Find where the given text appears and provide that cell's center as [x, y] coordinate. 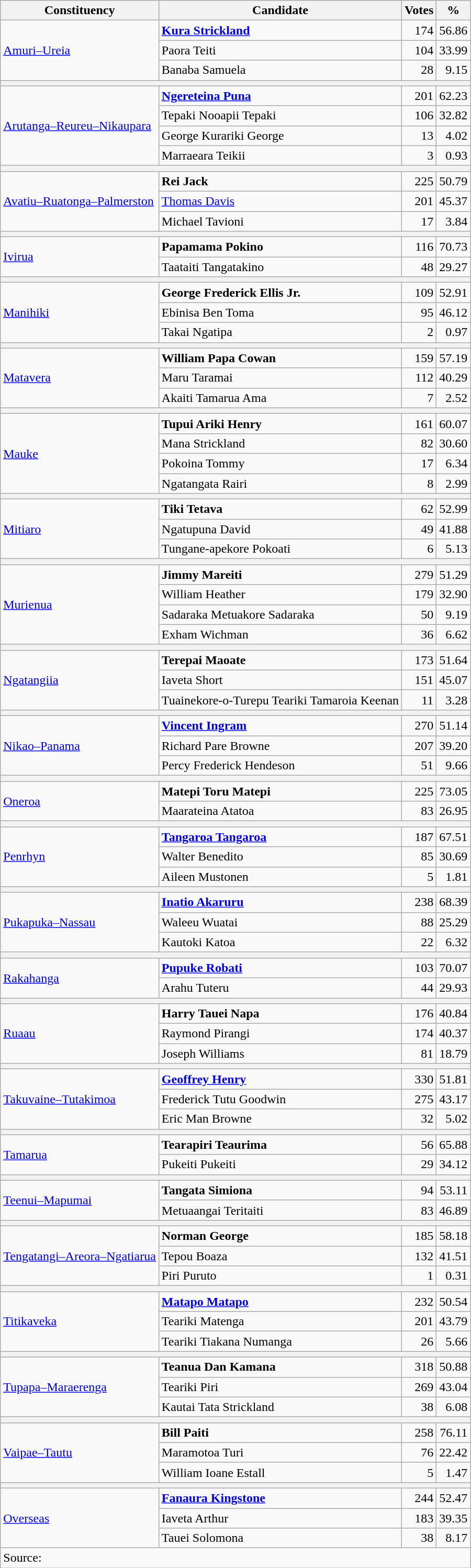
81 [419, 1054]
William Ioane Estall [280, 1472]
Maru Taramai [280, 378]
4.02 [453, 136]
65.88 [453, 1145]
Pukeiti Pukeiti [280, 1164]
62 [419, 509]
0.93 [453, 155]
1.47 [453, 1472]
40.37 [453, 1034]
179 [419, 595]
George Frederick Ellis Jr. [280, 293]
32 [419, 1119]
Titikaveka [80, 1321]
Vaipae–Tautu [80, 1452]
67.51 [453, 837]
Matapo Matapo [280, 1302]
Overseas [80, 1518]
3 [419, 155]
Nikao–Panama [80, 745]
13 [419, 136]
Percy Frederick Hendeson [280, 766]
94 [419, 1190]
49 [419, 529]
Pupuke Robati [280, 968]
Tupui Ariki Henry [280, 423]
Tengatangi–Areora–Ngatiarua [80, 1256]
Frederick Tutu Goodwin [280, 1099]
Waleeu Wuatai [280, 922]
Ngatupuna David [280, 529]
52.99 [453, 509]
William Papa Cowan [280, 358]
50.54 [453, 1302]
Marraeara Teikii [280, 155]
60.07 [453, 423]
Norman George [280, 1236]
11 [419, 700]
Paora Teiti [280, 50]
5.02 [453, 1119]
Fanaura Kingstone [280, 1498]
Tearapiri Teaurima [280, 1145]
Vincent Ingram [280, 725]
Taataiti Tangatakino [280, 267]
Arahu Tuteru [280, 988]
26 [419, 1341]
116 [419, 247]
45.37 [453, 201]
52.47 [453, 1498]
Penrhyn [80, 857]
William Heather [280, 595]
Exham Wichman [280, 634]
Tepou Boaza [280, 1256]
70.73 [453, 247]
Manihiki [80, 312]
3.28 [453, 700]
29.27 [453, 267]
Tuainekore-o-Turepu Teariki Tamaroia Keenan [280, 700]
Avatiu–Ruatonga–Palmerston [80, 201]
29.93 [453, 988]
Joseph Williams [280, 1054]
Tiki Tetava [280, 509]
32.90 [453, 595]
57.19 [453, 358]
Eric Man Browne [280, 1119]
40.29 [453, 378]
5.13 [453, 549]
176 [419, 1014]
238 [419, 902]
Walter Benedito [280, 857]
30.69 [453, 857]
Tamarua [80, 1155]
Pukapuka–Nassau [80, 922]
Raymond Pirangi [280, 1034]
Constituency [80, 10]
Tauei Solomona [280, 1538]
22.42 [453, 1452]
82 [419, 443]
44 [419, 988]
39.20 [453, 746]
56.86 [453, 30]
50 [419, 614]
330 [419, 1079]
Source: [235, 1558]
9.66 [453, 766]
132 [419, 1256]
Pokoina Tommy [280, 463]
Matavera [80, 378]
Harry Tauei Napa [280, 1014]
George Kurariki George [280, 136]
18.79 [453, 1054]
Geoffrey Henry [280, 1079]
53.11 [453, 1190]
Arutanga–Reureu–Nikaupara [80, 126]
183 [419, 1518]
Teariki Matenga [280, 1321]
161 [419, 423]
30.60 [453, 443]
6.34 [453, 463]
Richard Pare Browne [280, 746]
32.82 [453, 116]
76 [419, 1452]
Mitiaro [80, 529]
51 [419, 766]
Ebinisa Ben Toma [280, 312]
33.99 [453, 50]
Tupapa–Maraerenga [80, 1387]
1.81 [453, 877]
0.97 [453, 332]
Teenui–Mapumai [80, 1200]
258 [419, 1432]
Michael Tavioni [280, 221]
7 [419, 398]
Terepai Maoate [280, 660]
56 [419, 1145]
Candidate [280, 10]
52.91 [453, 293]
187 [419, 837]
85 [419, 857]
232 [419, 1302]
73.05 [453, 791]
76.11 [453, 1432]
Rakahanga [80, 978]
6.08 [453, 1407]
39.35 [453, 1518]
3.84 [453, 221]
% [453, 10]
40.84 [453, 1014]
6.62 [453, 634]
6 [419, 549]
51.64 [453, 660]
51.14 [453, 725]
244 [419, 1498]
279 [419, 575]
Sadaraka Metuakore Sadaraka [280, 614]
22 [419, 942]
62.23 [453, 96]
Kautai Tata Strickland [280, 1407]
2.99 [453, 483]
2 [419, 332]
Aileen Mustonen [280, 877]
9.15 [453, 70]
270 [419, 725]
Takai Ngatipa [280, 332]
8 [419, 483]
Ngatangiia [80, 680]
26.95 [453, 811]
Tangaroa Tangaroa [280, 837]
29 [419, 1164]
Thomas Davis [280, 201]
Rei Jack [280, 181]
185 [419, 1236]
41.88 [453, 529]
6.32 [453, 942]
45.07 [453, 680]
Teariki Tiakana Numanga [280, 1341]
275 [419, 1099]
Iaveta Arthur [280, 1518]
50.88 [453, 1367]
36 [419, 634]
Maramotoa Turi [280, 1452]
50.79 [453, 181]
269 [419, 1387]
0.31 [453, 1276]
9.19 [453, 614]
Votes [419, 10]
46.89 [453, 1210]
Banaba Samuela [280, 70]
48 [419, 267]
Maarateina Atatoa [280, 811]
103 [419, 968]
Jimmy Mareiti [280, 575]
43.79 [453, 1321]
8.17 [453, 1538]
43.04 [453, 1387]
58.18 [453, 1236]
51.29 [453, 575]
Murienua [80, 604]
Mauke [80, 453]
Matepi Toru Matepi [280, 791]
25.29 [453, 922]
Akaiti Tamarua Ama [280, 398]
34.12 [453, 1164]
Tungane-apekore Pokoati [280, 549]
46.12 [453, 312]
Ngereteina Puna [280, 96]
41.51 [453, 1256]
Tepaki Nooapii Tepaki [280, 116]
Teanua Dan Kamana [280, 1367]
88 [419, 922]
Teariki Piri [280, 1387]
5.66 [453, 1341]
Oneroa [80, 801]
Papamama Pokino [280, 247]
Ruaau [80, 1034]
106 [419, 116]
2.52 [453, 398]
68.39 [453, 902]
Ngatangata Rairi [280, 483]
Ivirua [80, 257]
1 [419, 1276]
Inatio Akaruru [280, 902]
43.17 [453, 1099]
109 [419, 293]
104 [419, 50]
Amuri–Ureia [80, 50]
Tangata Simiona [280, 1190]
51.81 [453, 1079]
207 [419, 746]
173 [419, 660]
Kautoki Katoa [280, 942]
Mana Strickland [280, 443]
28 [419, 70]
70.07 [453, 968]
Piri Puruto [280, 1276]
95 [419, 312]
318 [419, 1367]
Kura Strickland [280, 30]
Bill Paiti [280, 1432]
Takuvaine–Tutakimoa [80, 1099]
159 [419, 358]
112 [419, 378]
Metuaangai Teritaiti [280, 1210]
Iaveta Short [280, 680]
151 [419, 680]
